Extract the (X, Y) coordinate from the center of the cell holding the provided text.  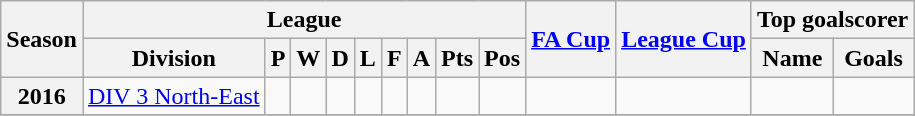
W (308, 58)
2016 (42, 96)
Top goalscorer (832, 20)
A (421, 58)
L (368, 58)
Division (174, 58)
League Cup (684, 39)
Goals (873, 58)
D (340, 58)
FA Cup (571, 39)
DIV 3 North-East (174, 96)
League (304, 20)
Name (792, 58)
Pos (502, 58)
Pts (458, 58)
Season (42, 39)
P (278, 58)
F (394, 58)
